Output the [x, y] coordinate of the center of the cell containing the given text.  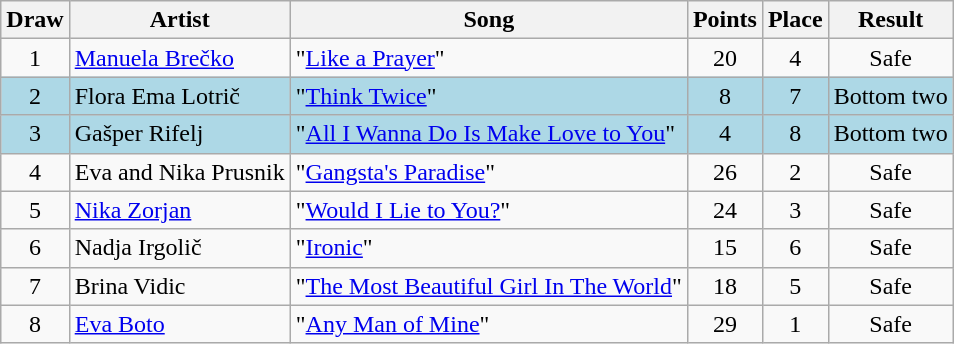
"Gangsta's Paradise" [488, 172]
Draw [35, 20]
Place [795, 20]
15 [724, 248]
Manuela Brečko [180, 58]
Result [890, 20]
Nadja Irgolič [180, 248]
29 [724, 324]
Eva Boto [180, 324]
"The Most Beautiful Girl In The World" [488, 286]
"Would I Lie to You?" [488, 210]
18 [724, 286]
"All I Wanna Do Is Make Love to You" [488, 134]
24 [724, 210]
Gašper Rifelj [180, 134]
"Any Man of Mine" [488, 324]
Artist [180, 20]
Nika Zorjan [180, 210]
Flora Ema Lotrič [180, 96]
Points [724, 20]
26 [724, 172]
20 [724, 58]
"Think Twice" [488, 96]
Brina Vidic [180, 286]
"Ironic" [488, 248]
Song [488, 20]
"Like a Prayer" [488, 58]
Eva and Nika Prusnik [180, 172]
